Locate the cell with the specified text and output its (X, Y) center coordinate. 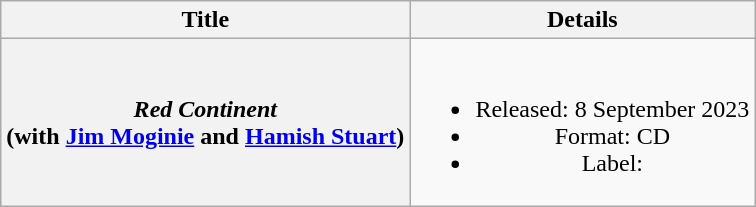
Details (582, 20)
Title (206, 20)
Released: 8 September 2023Format: CDLabel: (582, 122)
Red Continent (with Jim Moginie and Hamish Stuart) (206, 122)
